Locate the cell with the specified text and output its [X, Y] center coordinate. 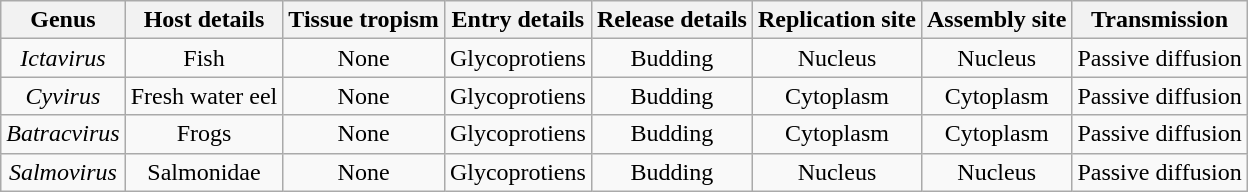
Batracvirus [63, 134]
Ictavirus [63, 58]
Assembly site [996, 20]
Salmonidae [204, 172]
Entry details [518, 20]
Transmission [1160, 20]
Fish [204, 58]
Fresh water eel [204, 96]
Replication site [836, 20]
Genus [63, 20]
Frogs [204, 134]
Tissue tropism [364, 20]
Salmovirus [63, 172]
Release details [672, 20]
Host details [204, 20]
Cyvirus [63, 96]
